From the cell containing the given text, extract its center point as (X, Y) coordinate. 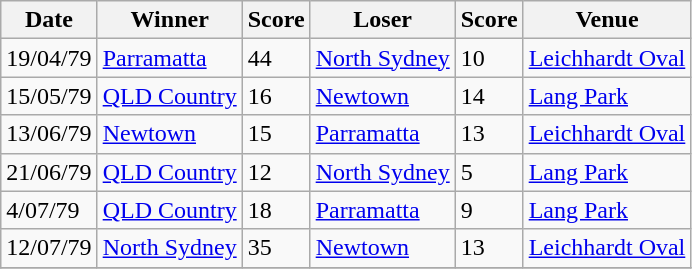
15/05/79 (49, 96)
5 (489, 172)
Loser (382, 20)
19/04/79 (49, 58)
14 (489, 96)
18 (276, 210)
12/07/79 (49, 248)
9 (489, 210)
44 (276, 58)
12 (276, 172)
Winner (170, 20)
Venue (607, 20)
15 (276, 134)
Date (49, 20)
35 (276, 248)
10 (489, 58)
16 (276, 96)
4/07/79 (49, 210)
13/06/79 (49, 134)
21/06/79 (49, 172)
